Determine the (x, y) coordinate at the center of the cell enclosing the given text.  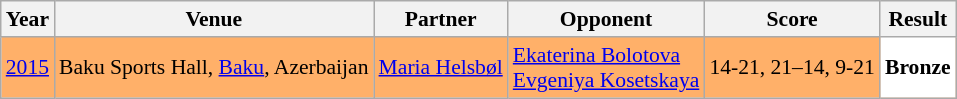
Venue (214, 19)
Opponent (606, 19)
Result (918, 19)
Maria Helsbøl (441, 68)
Bronze (918, 68)
2015 (28, 68)
Baku Sports Hall, Baku, Azerbaijan (214, 68)
Year (28, 19)
Ekaterina Bolotova Evgeniya Kosetskaya (606, 68)
14-21, 21–14, 9-21 (792, 68)
Partner (441, 19)
Score (792, 19)
